Capture the cell that displays the provided text and extract its [X, Y] central coordinate. 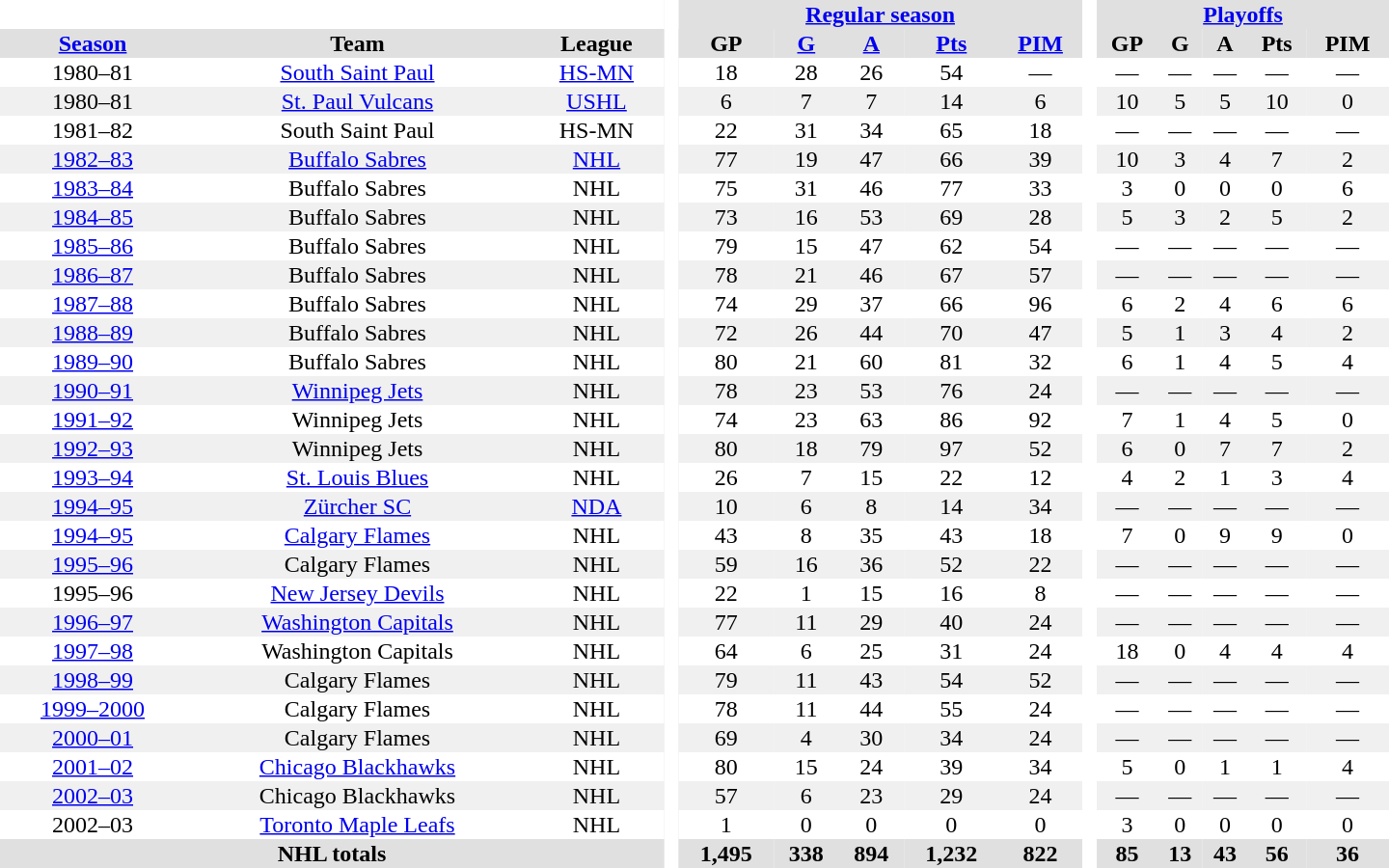
822 [1041, 854]
1999–2000 [93, 709]
Regular season [881, 14]
1996–97 [93, 622]
NHL totals [332, 854]
60 [872, 362]
62 [951, 246]
97 [951, 448]
1981–82 [93, 130]
2001–02 [93, 767]
1987–88 [93, 304]
1,232 [951, 854]
13 [1181, 854]
New Jersey Devils [357, 593]
1986–87 [93, 275]
40 [951, 622]
86 [951, 420]
1991–92 [93, 420]
1990–91 [93, 391]
1985–86 [93, 246]
Season [93, 43]
85 [1127, 854]
35 [872, 535]
USHL [596, 101]
Zürcher SC [357, 506]
12 [1041, 477]
67 [951, 275]
70 [951, 333]
NDA [596, 506]
56 [1277, 854]
33 [1041, 188]
St. Louis Blues [357, 477]
76 [951, 391]
League [596, 43]
Team [357, 43]
96 [1041, 304]
1993–94 [93, 477]
92 [1041, 420]
64 [727, 651]
1997–98 [93, 651]
81 [951, 362]
30 [872, 738]
37 [872, 304]
1998–99 [93, 680]
894 [872, 854]
Toronto Maple Leafs [357, 825]
Playoffs [1242, 14]
2000–01 [93, 738]
1992–93 [93, 448]
63 [872, 420]
19 [806, 159]
32 [1041, 362]
338 [806, 854]
73 [727, 217]
1983–84 [93, 188]
St. Paul Vulcans [357, 101]
55 [951, 709]
1984–85 [93, 217]
75 [727, 188]
1989–90 [93, 362]
65 [951, 130]
1,495 [727, 854]
1982–83 [93, 159]
1988–89 [93, 333]
25 [872, 651]
72 [727, 333]
59 [727, 564]
